Output the (x, y) coordinate of the center of the cell containing the given text.  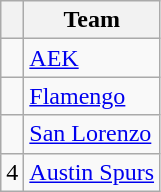
Team (92, 20)
4 (12, 172)
San Lorenzo (92, 134)
Austin Spurs (92, 172)
AEK (92, 58)
Flamengo (92, 96)
